Scan for the cell matching the given text and deliver its (X, Y) coordinate at center. 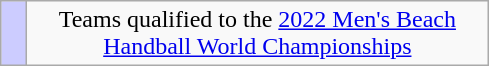
Teams qualified to the 2022 Men's Beach Handball World Championships (258, 34)
